Scan for the cell matching the given text and deliver its (x, y) coordinate at center. 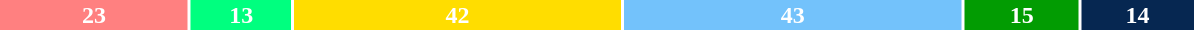
23 (94, 15)
42 (457, 15)
13 (241, 15)
43 (794, 15)
15 (1022, 15)
14 (1138, 15)
